Search for the cell housing the specified text and yield its (X, Y) center coordinate. 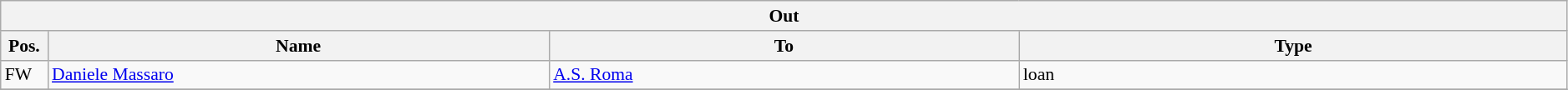
Daniele Massaro (298, 75)
Type (1293, 46)
Out (784, 16)
A.S. Roma (784, 75)
Name (298, 46)
To (784, 46)
FW (24, 75)
loan (1293, 75)
Pos. (24, 46)
